Capture the cell that displays the provided text and extract its [x, y] central coordinate. 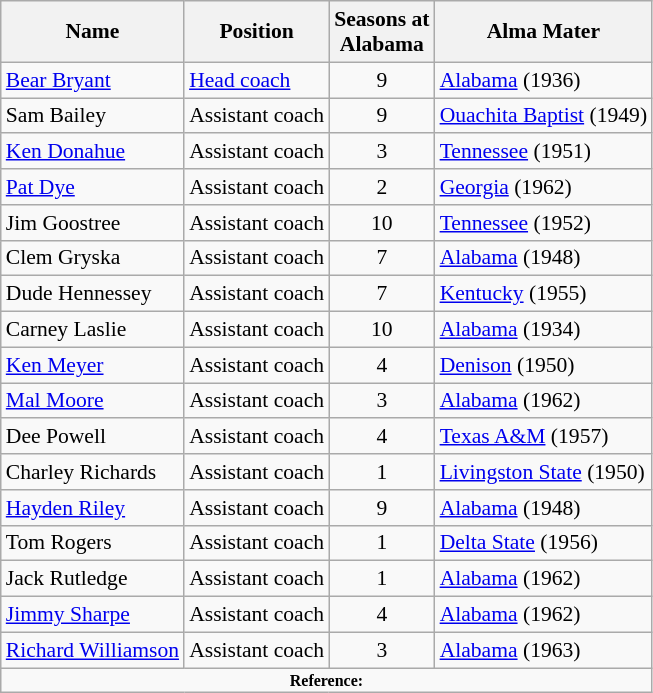
Tennessee (1951) [544, 152]
Richard Williamson [92, 650]
Dude Hennessey [92, 294]
Jimmy Sharpe [92, 615]
Name [92, 32]
Dee Powell [92, 437]
Texas A&M (1957) [544, 437]
Bear Bryant [92, 80]
Carney Laslie [92, 330]
Seasons atAlabama [382, 32]
Pat Dye [92, 187]
Sam Bailey [92, 116]
Alma Mater [544, 32]
Clem Gryska [92, 258]
Tom Rogers [92, 543]
Alabama (1936) [544, 80]
Head coach [256, 80]
Ken Donahue [92, 152]
Alabama (1963) [544, 650]
Delta State (1956) [544, 543]
Reference: [326, 680]
Jack Rutledge [92, 579]
2 [382, 187]
Kentucky (1955) [544, 294]
Denison (1950) [544, 365]
Ken Meyer [92, 365]
Alabama (1934) [544, 330]
Hayden Riley [92, 508]
Georgia (1962) [544, 187]
Livingston State (1950) [544, 472]
Charley Richards [92, 472]
Mal Moore [92, 401]
Jim Goostree [92, 223]
Ouachita Baptist (1949) [544, 116]
Tennessee (1952) [544, 223]
Position [256, 32]
